Return the [X, Y] coordinate for the center point of the cell that contains the specified text.  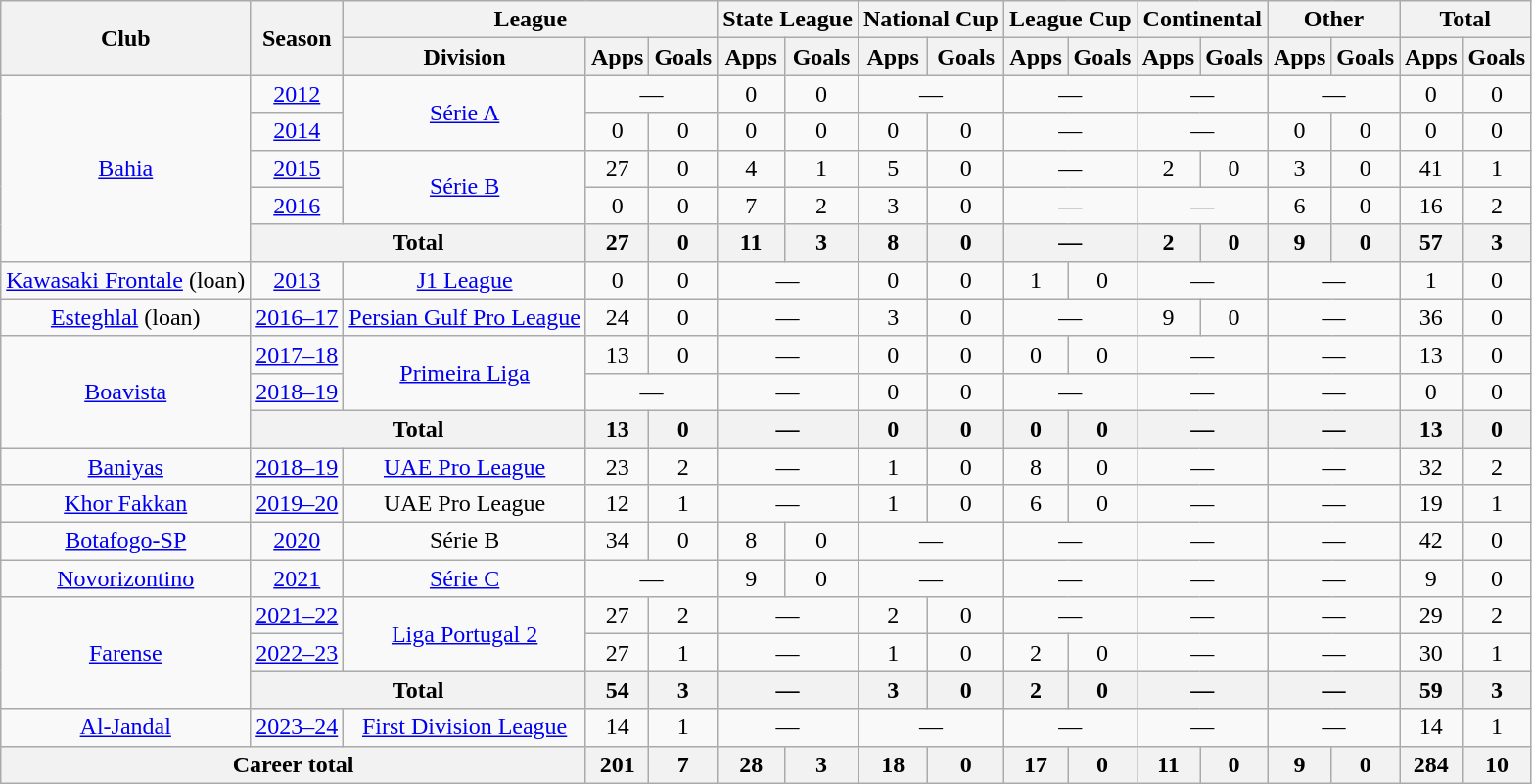
2019–20 [298, 504]
24 [617, 317]
League Cup [1070, 20]
2016–17 [298, 317]
2021–22 [298, 616]
41 [1431, 168]
Farense [125, 653]
2021 [298, 578]
30 [1431, 653]
Khor Fakkan [125, 504]
32 [1431, 467]
Other [1333, 20]
2020 [298, 541]
16 [1431, 206]
29 [1431, 616]
Primeira Liga [465, 373]
2015 [298, 168]
201 [617, 764]
57 [1431, 243]
12 [617, 504]
59 [1431, 690]
284 [1431, 764]
Novorizontino [125, 578]
National Cup [930, 20]
2014 [298, 131]
Kawasaki Frontale (loan) [125, 280]
34 [617, 541]
Botafogo-SP [125, 541]
Liga Portugal 2 [465, 634]
Série C [465, 578]
J1 League [465, 280]
2017–18 [298, 354]
League [531, 20]
2012 [298, 94]
42 [1431, 541]
Bahia [125, 168]
2013 [298, 280]
Persian Gulf Pro League [465, 317]
Al-Jandal [125, 727]
Career total [294, 764]
10 [1497, 764]
Season [298, 38]
18 [893, 764]
Club [125, 38]
Division [465, 57]
19 [1431, 504]
17 [1036, 764]
Continental [1202, 20]
28 [752, 764]
2022–23 [298, 653]
2023–24 [298, 727]
Esteghlal (loan) [125, 317]
54 [617, 690]
First Division League [465, 727]
4 [752, 168]
Baniyas [125, 467]
Série A [465, 113]
Boavista [125, 392]
36 [1431, 317]
State League [788, 20]
2016 [298, 206]
5 [893, 168]
23 [617, 467]
